Detect which cell encompasses the target text, then output its (X, Y) center coordinate. 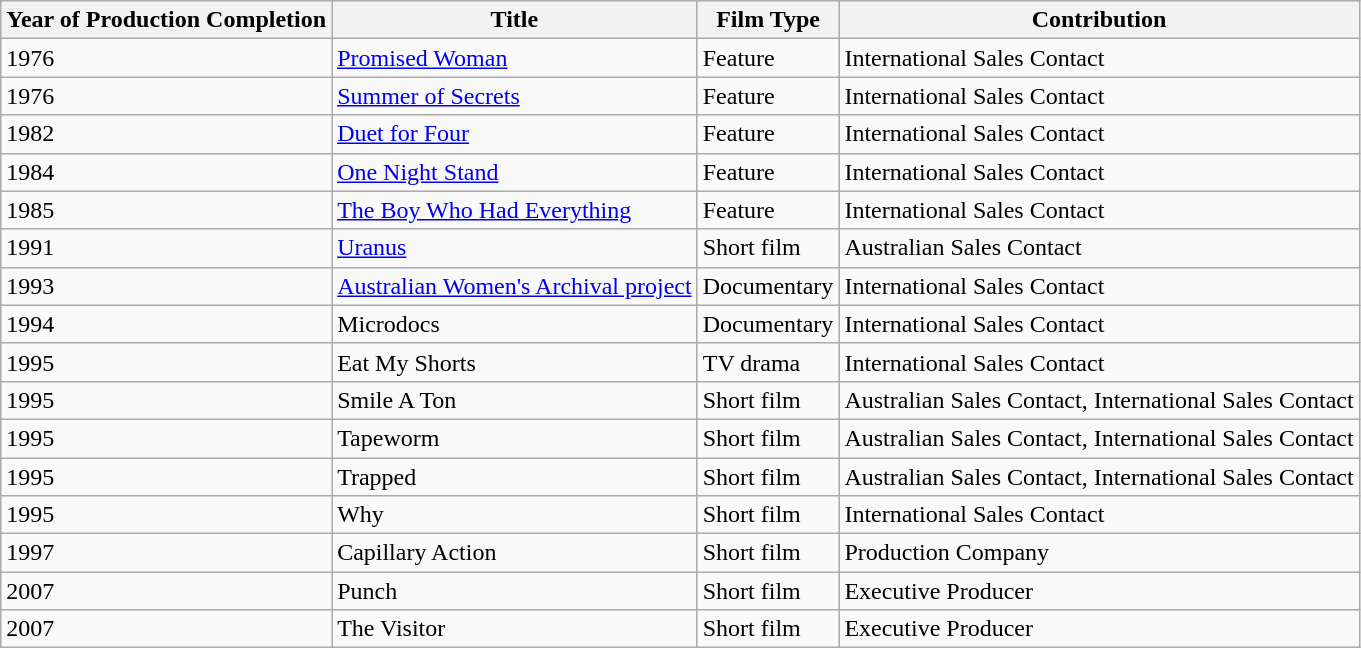
One Night Stand (515, 172)
Title (515, 20)
1994 (166, 324)
Uranus (515, 248)
Capillary Action (515, 553)
Why (515, 515)
Smile A Ton (515, 400)
1985 (166, 210)
Eat My Shorts (515, 362)
1982 (166, 134)
Microdocs (515, 324)
Trapped (515, 477)
Film Type (768, 20)
Production Company (1099, 553)
1993 (166, 286)
Contribution (1099, 20)
1997 (166, 553)
1984 (166, 172)
Duet for Four (515, 134)
Summer of Secrets (515, 96)
Australian Sales Contact (1099, 248)
Promised Woman (515, 58)
Australian Women's Archival project (515, 286)
The Boy Who Had Everything (515, 210)
TV drama (768, 362)
Punch (515, 591)
1991 (166, 248)
The Visitor (515, 629)
Tapeworm (515, 438)
Year of Production Completion (166, 20)
